Output the [X, Y] coordinate of the center of the cell containing the given text.  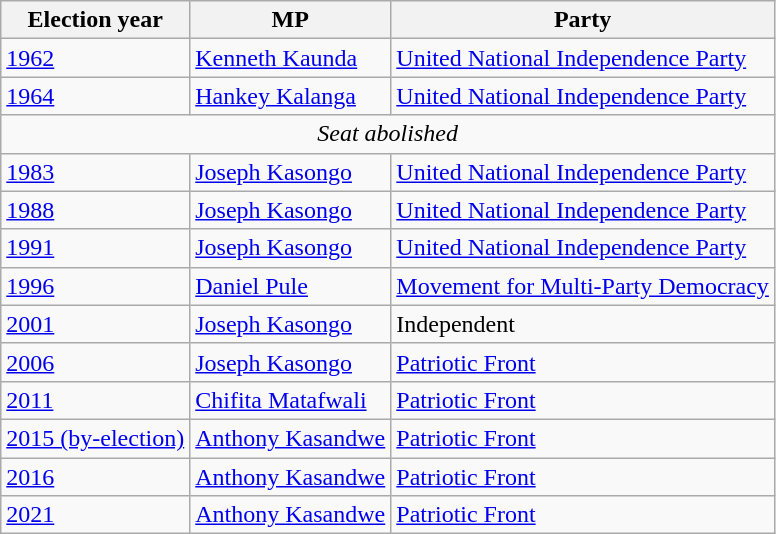
Party [583, 20]
Chifita Matafwali [290, 400]
Independent [583, 324]
2006 [96, 362]
2016 [96, 477]
MP [290, 20]
1996 [96, 286]
1962 [96, 58]
Seat abolished [388, 134]
2015 (by-election) [96, 438]
1964 [96, 96]
Election year [96, 20]
1991 [96, 248]
2021 [96, 515]
1988 [96, 210]
2001 [96, 324]
1983 [96, 172]
Hankey Kalanga [290, 96]
Kenneth Kaunda [290, 58]
Daniel Pule [290, 286]
Movement for Multi-Party Democracy [583, 286]
2011 [96, 400]
